Search for the cell housing the specified text and yield its (X, Y) center coordinate. 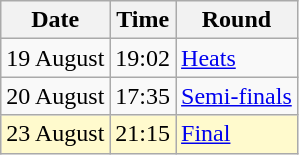
Date (56, 20)
Time (143, 20)
19 August (56, 58)
Round (237, 20)
23 August (56, 134)
17:35 (143, 96)
Final (237, 134)
Semi-finals (237, 96)
Heats (237, 58)
19:02 (143, 58)
21:15 (143, 134)
20 August (56, 96)
